Scan for the cell matching the given text and deliver its [X, Y] coordinate at center. 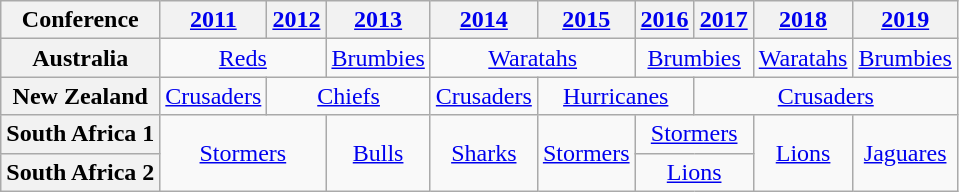
Sharks [484, 153]
Australia [80, 58]
Reds [243, 58]
Jaguares [905, 153]
South Africa 2 [80, 172]
2011 [214, 20]
2012 [296, 20]
2013 [378, 20]
2017 [724, 20]
Chiefs [348, 96]
2015 [586, 20]
2014 [484, 20]
2018 [803, 20]
2016 [664, 20]
South Africa 1 [80, 134]
New Zealand [80, 96]
Hurricanes [616, 96]
Conference [80, 20]
Bulls [378, 153]
2019 [905, 20]
